Detect which cell encompasses the target text, then output its (x, y) center coordinate. 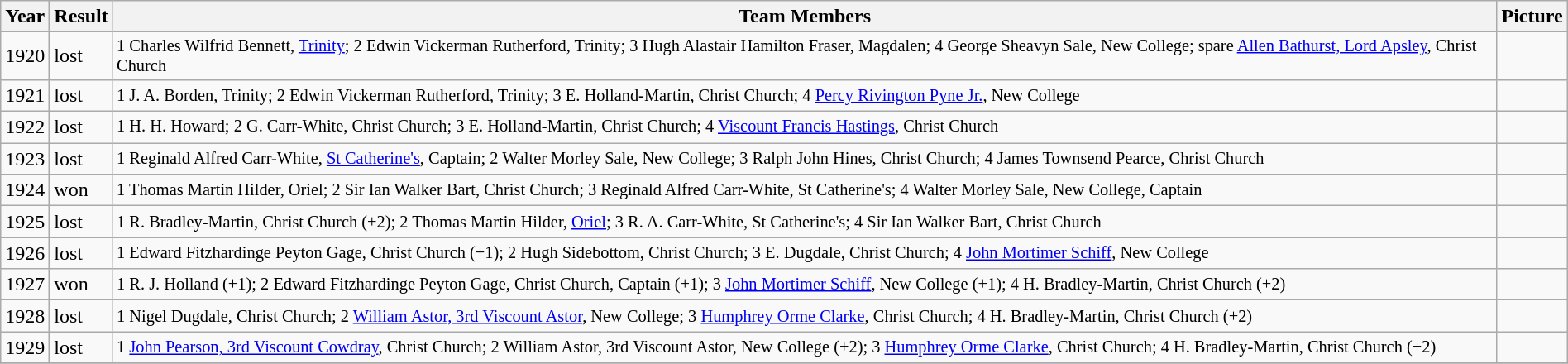
1 J. A. Borden, Trinity; 2 Edwin Vickerman Rutherford, Trinity; 3 E. Holland-Martin, Christ Church; 4 Percy Rivington Pyne Jr., New College (805, 95)
1922 (25, 127)
1920 (25, 56)
Team Members (805, 17)
1925 (25, 222)
1929 (25, 347)
1 H. H. Howard; 2 G. Carr-White, Christ Church; 3 E. Holland-Martin, Christ Church; 4 Viscount Francis Hastings, Christ Church (805, 127)
1 R. Bradley-Martin, Christ Church (+2); 2 Thomas Martin Hilder, Oriel; 3 R. A. Carr-White, St Catherine's; 4 Sir Ian Walker Bart, Christ Church (805, 222)
1926 (25, 253)
1921 (25, 95)
1928 (25, 316)
Result (81, 17)
Picture (1532, 17)
1927 (25, 285)
Year (25, 17)
1924 (25, 190)
1923 (25, 159)
